Return (X, Y) of the center of cell containing provided text 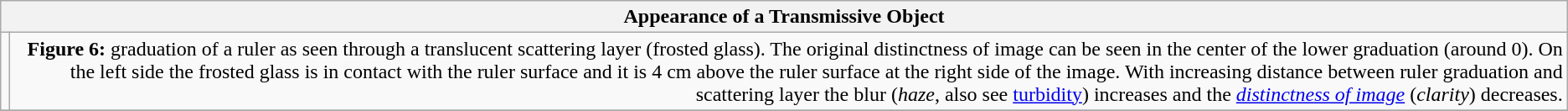
Appearance of a Transmissive Object (784, 17)
